Capture the cell that displays the provided text and extract its (x, y) central coordinate. 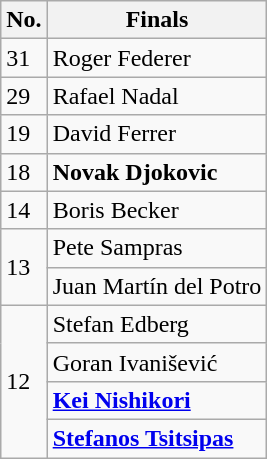
Rafael Nadal (157, 96)
13 (24, 267)
Pete Sampras (157, 248)
Roger Federer (157, 58)
Novak Djokovic (157, 172)
31 (24, 58)
David Ferrer (157, 134)
Juan Martín del Potro (157, 286)
29 (24, 96)
14 (24, 210)
Goran Ivanišević (157, 362)
19 (24, 134)
No. (24, 20)
Kei Nishikori (157, 400)
18 (24, 172)
Stefanos Tsitsipas (157, 438)
Stefan Edberg (157, 324)
Boris Becker (157, 210)
12 (24, 381)
Finals (157, 20)
